Capture the cell that displays the provided text and extract its [X, Y] central coordinate. 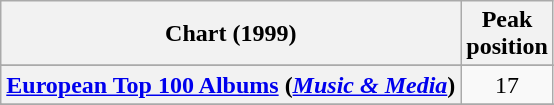
European Top 100 Albums (Music & Media) [231, 85]
17 [507, 85]
Chart (1999) [231, 34]
Peakposition [507, 34]
